Find where the given text appears and provide that cell's center as [x, y] coordinate. 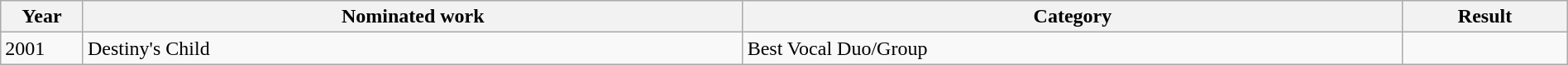
Year [42, 17]
Destiny's Child [413, 48]
Nominated work [413, 17]
Category [1073, 17]
2001 [42, 48]
Best Vocal Duo/Group [1073, 48]
Result [1485, 17]
